Capture the cell that displays the provided text and extract its [x, y] central coordinate. 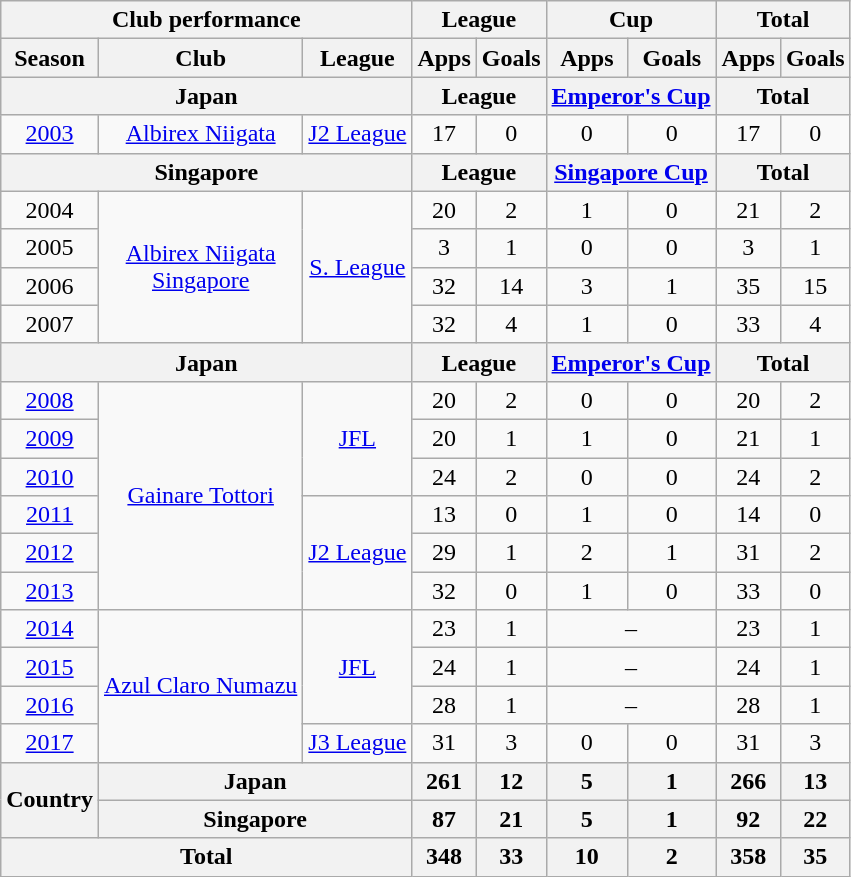
2013 [50, 591]
Cup [631, 20]
Club [200, 58]
2006 [50, 286]
2008 [50, 400]
2010 [50, 477]
J3 League [358, 743]
92 [748, 819]
2004 [50, 210]
358 [748, 857]
2015 [50, 667]
Country [50, 800]
2011 [50, 515]
261 [444, 781]
Gainare Tottori [200, 495]
348 [444, 857]
2007 [50, 324]
2016 [50, 705]
10 [587, 857]
2012 [50, 553]
2009 [50, 438]
87 [444, 819]
Club performance [206, 20]
Albirex NiigataSingapore [200, 267]
12 [511, 781]
2005 [50, 248]
Singapore Cup [631, 172]
15 [815, 286]
Season [50, 58]
Azul Claro Numazu [200, 686]
2017 [50, 743]
29 [444, 553]
Albirex Niigata [200, 134]
22 [815, 819]
266 [748, 781]
2014 [50, 629]
2003 [50, 134]
S. League [358, 267]
